Provide the (X, Y) coordinate of the cell's center where the given text is located.  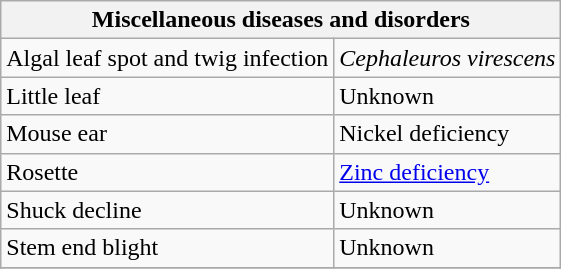
Little leaf (168, 96)
Stem end blight (168, 248)
Miscellaneous diseases and disorders (281, 20)
Cephaleuros virescens (448, 58)
Zinc deficiency (448, 172)
Nickel deficiency (448, 134)
Rosette (168, 172)
Algal leaf spot and twig infection (168, 58)
Shuck decline (168, 210)
Mouse ear (168, 134)
